Detect which cell encompasses the target text, then output its [X, Y] center coordinate. 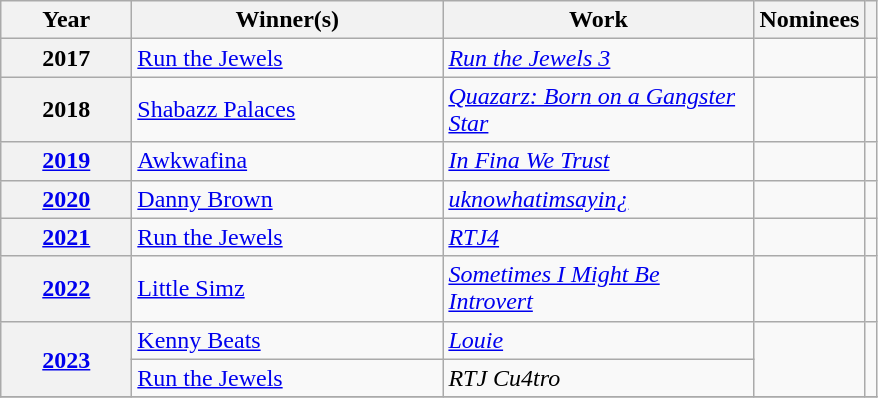
Awkwafina [288, 161]
2023 [66, 359]
RTJ Cu4tro [598, 378]
Work [598, 20]
Little Simz [288, 288]
2020 [66, 199]
Quazarz: Born on a Gangster Star [598, 110]
Winner(s) [288, 20]
2021 [66, 237]
2017 [66, 58]
Nominees [810, 20]
Run the Jewels 3 [598, 58]
2018 [66, 110]
Year [66, 20]
RTJ4 [598, 237]
Louie [598, 340]
2019 [66, 161]
Kenny Beats [288, 340]
uknowhatimsayin¿ [598, 199]
2022 [66, 288]
In Fina We Trust [598, 161]
Sometimes I Might Be Introvert [598, 288]
Danny Brown [288, 199]
Shabazz Palaces [288, 110]
